Scan for the cell matching the given text and deliver its [X, Y] coordinate at center. 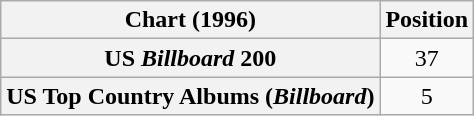
Position [427, 20]
Chart (1996) [190, 20]
37 [427, 58]
US Top Country Albums (Billboard) [190, 96]
5 [427, 96]
US Billboard 200 [190, 58]
